For the text-containing cell, return its midpoint in (x, y) coordinate format. 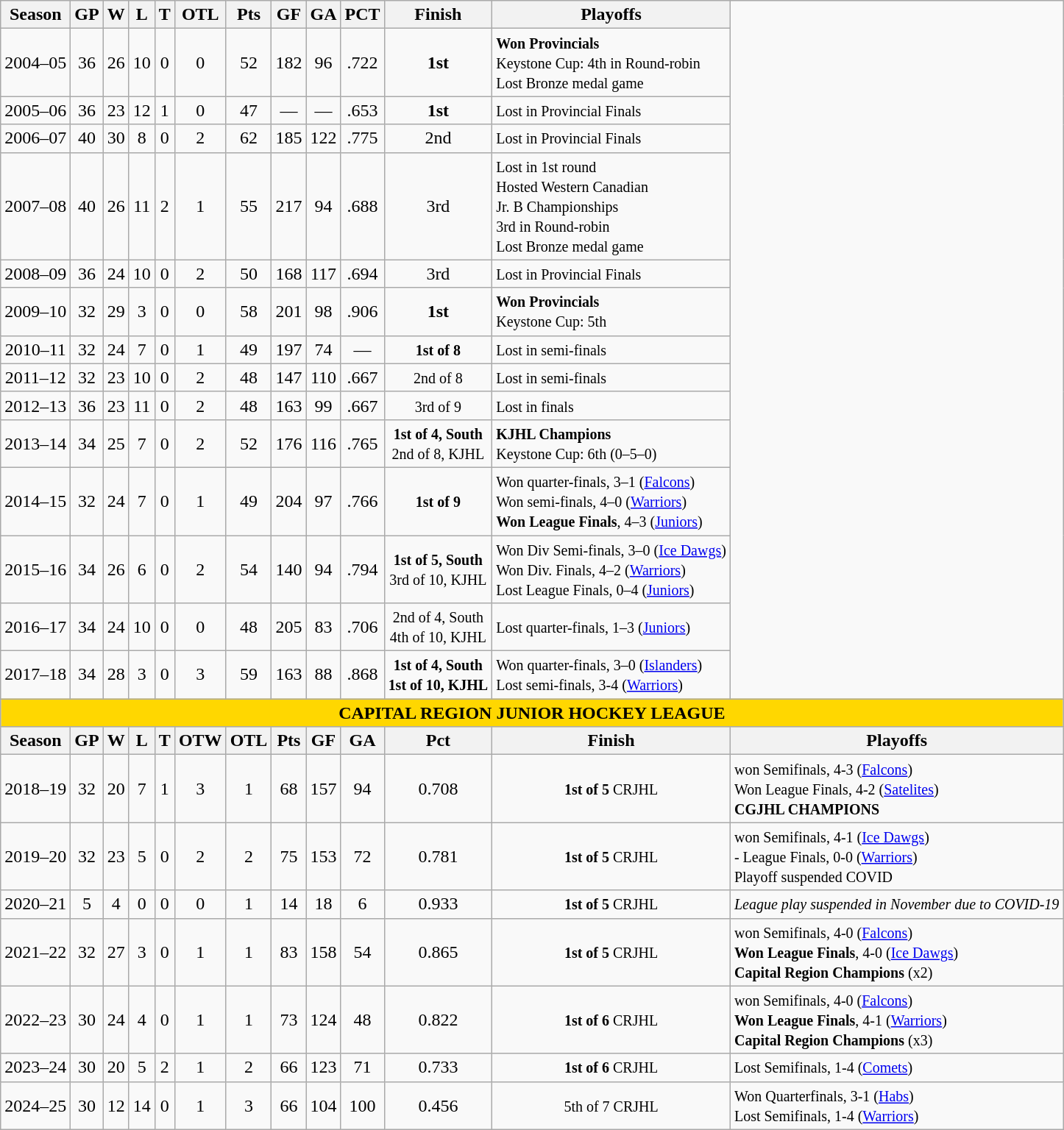
100 (362, 1105)
104 (324, 1105)
0.708 (439, 789)
Won Quarterfinals, 3-1 (Habs)Lost Semifinals, 1-4 (Warriors) (896, 1105)
176 (288, 443)
2017–18 (35, 675)
0.781 (439, 856)
147 (288, 377)
217 (288, 206)
won Semifinals, 4-3 (Falcons)Won League Finals, 4-2 (Satelites)CGJHL CHAMPIONS (896, 789)
123 (324, 1067)
.906 (362, 312)
28 (116, 675)
3rd of 9 (439, 405)
158 (324, 952)
29 (116, 312)
Won quarter-finals, 3–0 (Islanders)Lost semi-finals, 3-4 (Warriors) (611, 675)
50 (249, 274)
Pct (439, 741)
2021–22 (35, 952)
Lost Semifinals, 1-4 (Comets) (896, 1067)
201 (288, 312)
2009–10 (35, 312)
1st of 8 (439, 349)
99 (324, 405)
72 (362, 856)
96 (324, 63)
205 (288, 627)
0.865 (439, 952)
.688 (362, 206)
1st of 5, South3rd of 10, KJHL (439, 569)
5th of 7 CRJHL (611, 1105)
62 (249, 138)
2012–13 (35, 405)
71 (362, 1067)
.694 (362, 274)
110 (324, 377)
73 (288, 1020)
204 (288, 501)
97 (324, 501)
98 (324, 312)
168 (288, 274)
2nd of 8 (439, 377)
won Semifinals, 4-0 (Falcons)Won League Finals, 4-0 (Ice Dawgs) Capital Region Champions (x2) (896, 952)
0.733 (439, 1067)
68 (288, 789)
1st of 4, South2nd of 8, KJHL (439, 443)
won Semifinals, 4-0 (Falcons)Won League Finals, 4-1 (Warriors) Capital Region Champions (x3) (896, 1020)
Lost quarter-finals, 1–3 (Juniors) (611, 627)
59 (249, 675)
182 (288, 63)
.766 (362, 501)
0.456 (439, 1105)
88 (324, 675)
Won quarter-finals, 3–1 (Falcons)Won semi-finals, 4–0 (Warriors)Won League Finals, 4–3 (Juniors) (611, 501)
185 (288, 138)
75 (288, 856)
2010–11 (35, 349)
0.822 (439, 1020)
55 (249, 206)
2014–15 (35, 501)
27 (116, 952)
197 (288, 349)
2018–19 (35, 789)
2016–17 (35, 627)
122 (324, 138)
140 (288, 569)
124 (324, 1020)
117 (324, 274)
won Semifinals, 4-1 (Ice Dawgs)- League Finals, 0-0 (Warriors)Playoff suspended COVID (896, 856)
2015–16 (35, 569)
25 (116, 443)
58 (249, 312)
2004–05 (35, 63)
74 (324, 349)
153 (324, 856)
2022–23 (35, 1020)
2008–09 (35, 274)
CAPITAL REGION JUNIOR HOCKEY LEAGUE (532, 713)
2023–24 (35, 1067)
2006–07 (35, 138)
2nd of 4, South4th of 10, KJHL (439, 627)
2005–06 (35, 110)
.775 (362, 138)
1st of 4, South1st of 10, KJHL (439, 675)
PCT (362, 15)
2nd (439, 138)
KJHL ChampionsKeystone Cup: 6th (0–5–0) (611, 443)
47 (249, 110)
2013–14 (35, 443)
Won Div Semi-finals, 3–0 (Ice Dawgs)Won Div. Finals, 4–2 (Warriors)Lost League Finals, 0–4 (Juniors) (611, 569)
.706 (362, 627)
2020–21 (35, 904)
OTW (200, 741)
18 (324, 904)
2024–25 (35, 1105)
116 (324, 443)
.765 (362, 443)
1st of 9 (439, 501)
2007–08 (35, 206)
.868 (362, 675)
8 (141, 138)
157 (324, 789)
Lost in finals (611, 405)
League play suspended in November due to COVID-19 (896, 904)
2019–20 (35, 856)
2011–12 (35, 377)
Lost in 1st roundHosted Western Canadian Jr. B Championships3rd in Round-robinLost Bronze medal game (611, 206)
Won ProvincialsKeystone Cup: 5th (611, 312)
.653 (362, 110)
.722 (362, 63)
.794 (362, 569)
0.933 (439, 904)
Won Provincials Keystone Cup: 4th in Round-robinLost Bronze medal game (611, 63)
